Pinpoint the cell where the given text exists, returning its (X, Y) midpoint coordinate. 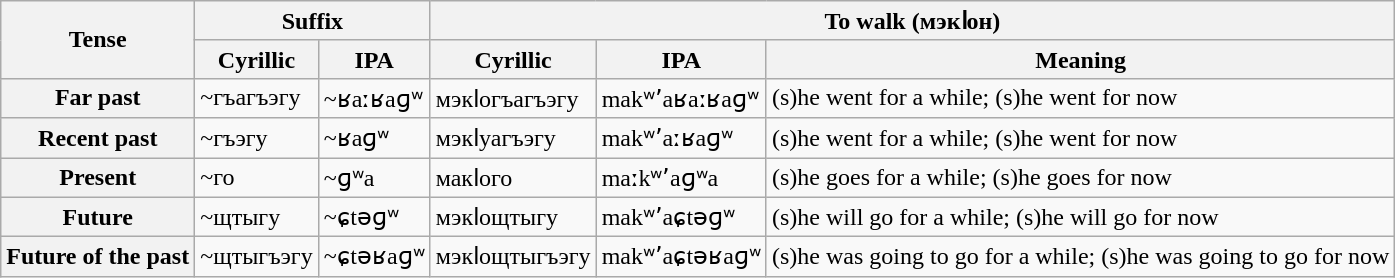
мэкӏогъагъэгу (513, 98)
makʷʼaːʁaɡʷ (681, 138)
Future of the past (98, 257)
Recent past (98, 138)
~ʁaːʁaɡʷ (374, 98)
~щтыгу (257, 217)
~гъэгу (257, 138)
~ɕtəʁaɡʷ (374, 257)
makʷʼaɕtəʁaɡʷ (681, 257)
Far past (98, 98)
макӏого (513, 178)
~ɡʷa (374, 178)
Tense (98, 40)
Meaning (1080, 59)
(s)he goes for a while; (s)he goes for now (1080, 178)
~щтыгъэгу (257, 257)
~ʁaɡʷ (374, 138)
мэкӏощтыгу (513, 217)
To walk (мэкӏон) (912, 21)
maːkʷʼaɡʷa (681, 178)
~го (257, 178)
мэкӏощтыгъэгу (513, 257)
Suffix (312, 21)
(s)he was going to go for a while; (s)he was going to go for now (1080, 257)
Present (98, 178)
~гъагъэгу (257, 98)
мэкӏуагъэгу (513, 138)
~ɕtəɡʷ (374, 217)
makʷʼaɕtəɡʷ (681, 217)
Future (98, 217)
(s)he will go for a while; (s)he will go for now (1080, 217)
makʷʼaʁaːʁaɡʷ (681, 98)
